Identify which cell holds the provided text, then report its [X, Y] central coordinate. 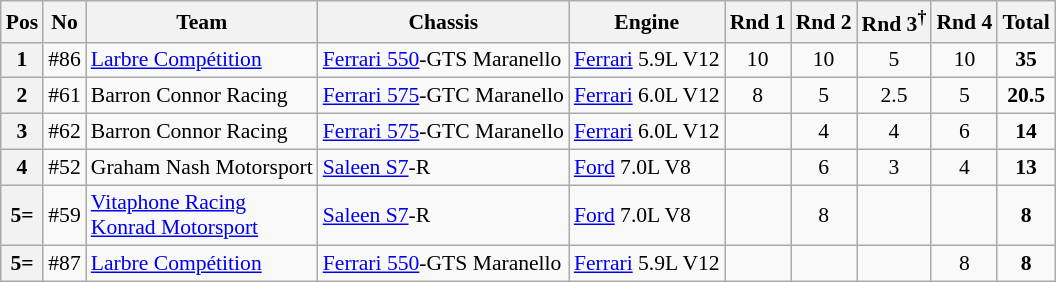
Rnd 1 [758, 22]
2.5 [894, 96]
#87 [64, 264]
Team [202, 22]
Rnd 2 [824, 22]
Graham Nash Motorsport [202, 167]
Pos [22, 22]
No [64, 22]
20.5 [1026, 96]
1 [22, 60]
#61 [64, 96]
Total [1026, 22]
35 [1026, 60]
13 [1026, 167]
#86 [64, 60]
Chassis [444, 22]
#52 [64, 167]
#59 [64, 216]
#62 [64, 132]
2 [22, 96]
Vitaphone Racing Konrad Motorsport [202, 216]
Engine [647, 22]
14 [1026, 132]
Rnd 4 [964, 22]
Rnd 3† [894, 22]
